Locate the cell with the specified text and output its (X, Y) center coordinate. 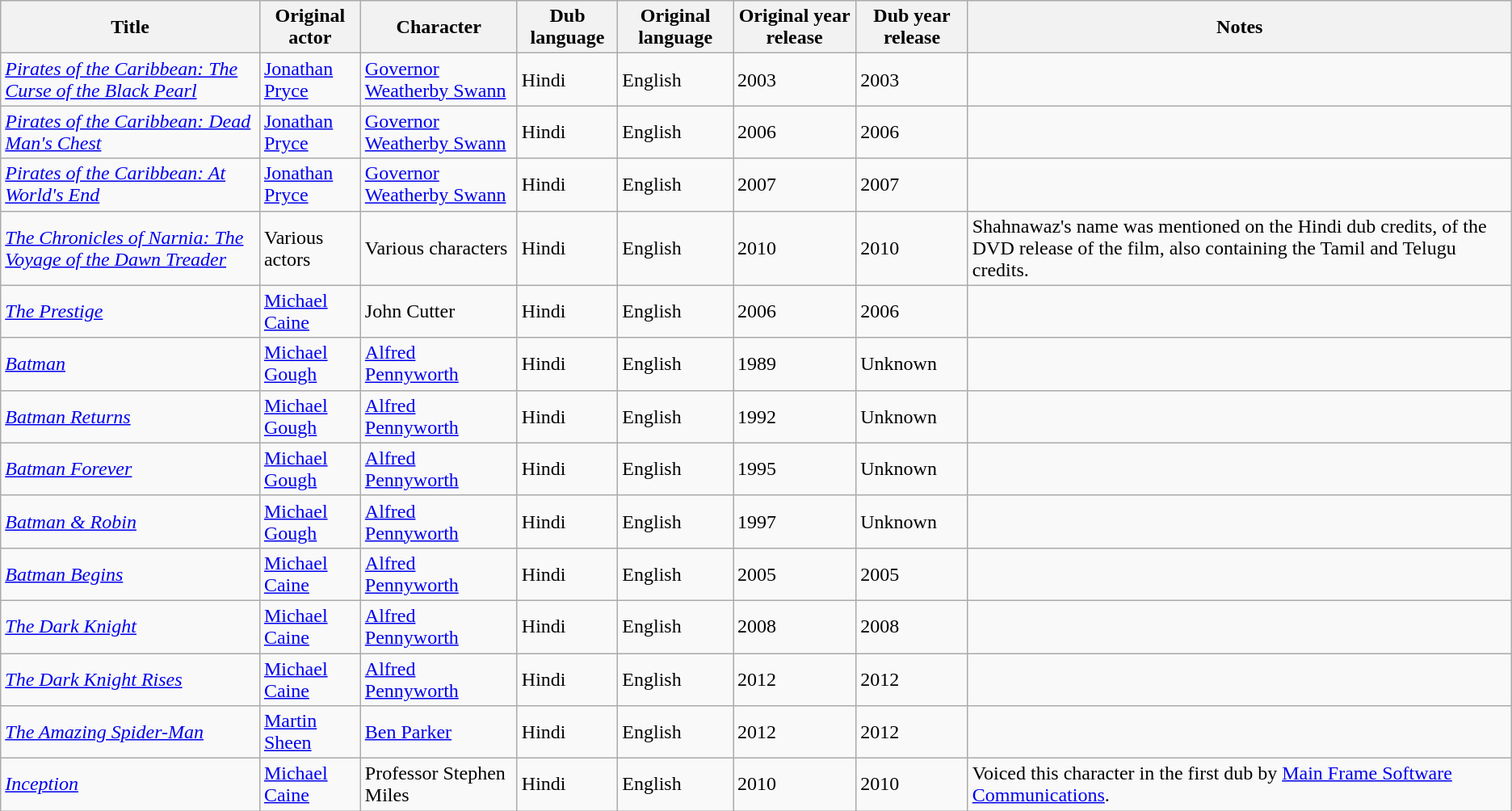
1995 (795, 469)
1997 (795, 522)
Inception (131, 785)
Dub year release (912, 27)
Ben Parker (439, 732)
Voiced this character in the first dub by Main Frame Software Communications. (1239, 785)
Original actor (310, 27)
Batman Begins (131, 574)
The Dark Knight (131, 627)
John Cutter (439, 312)
Character (439, 27)
The Prestige (131, 312)
Professor Stephen Miles (439, 785)
Notes (1239, 27)
Batman Forever (131, 469)
Martin Sheen (310, 732)
Shahnawaz's name was mentioned on the Hindi dub credits, of the DVD release of the film, also containing the Tamil and Telugu credits. (1239, 248)
The Amazing Spider-Man (131, 732)
Pirates of the Caribbean: Dead Man's Chest (131, 132)
Batman Returns (131, 417)
Batman & Robin (131, 522)
Pirates of the Caribbean: The Curse of the Black Pearl (131, 79)
The Dark Knight Rises (131, 679)
1989 (795, 363)
Original year release (795, 27)
Various characters (439, 248)
The Chronicles of Narnia: The Voyage of the Dawn Treader (131, 248)
Batman (131, 363)
Dub language (567, 27)
Various actors (310, 248)
Pirates of the Caribbean: At World's End (131, 184)
1992 (795, 417)
Title (131, 27)
Original language (675, 27)
